Return [x, y] of the center of cell containing provided text 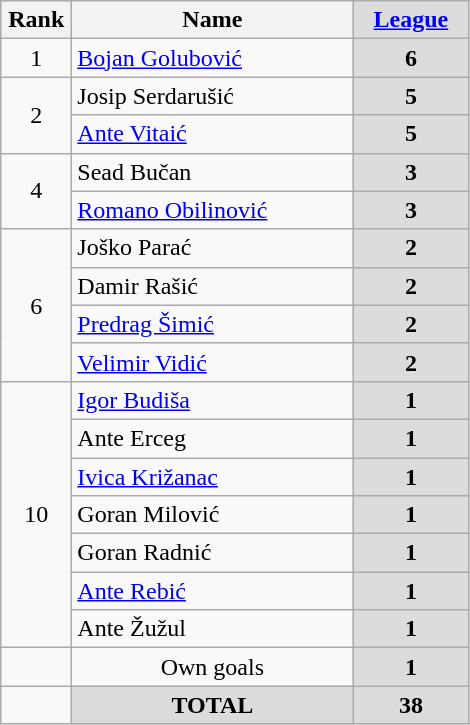
Ivica Križanac [212, 477]
League [411, 20]
Rank [36, 20]
Joško Parać [212, 248]
Ante Rebić [212, 591]
TOTAL [212, 705]
Romano Obilinović [212, 210]
38 [411, 705]
Goran Radnić [212, 553]
Own goals [212, 667]
4 [36, 191]
Goran Milović [212, 515]
Name [212, 20]
Igor Budiša [212, 400]
10 [36, 514]
Ante Žužul [212, 629]
Damir Rašić [212, 286]
Josip Serdarušić [212, 96]
Ante Erceg [212, 438]
Predrag Šimić [212, 324]
Sead Bučan [212, 172]
Velimir Vidić [212, 362]
Ante Vitaić [212, 134]
Bojan Golubović [212, 58]
